From the cell containing the given text, extract its center point as [x, y] coordinate. 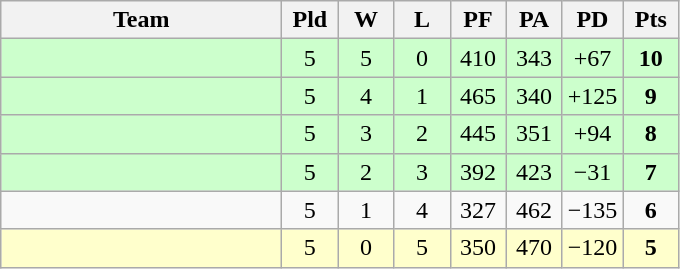
−120 [592, 248]
+67 [592, 58]
Pld [310, 20]
9 [651, 96]
PA [534, 20]
327 [478, 210]
462 [534, 210]
+125 [592, 96]
10 [651, 58]
W [366, 20]
6 [651, 210]
340 [534, 96]
7 [651, 172]
+94 [592, 134]
392 [478, 172]
8 [651, 134]
Team [142, 20]
350 [478, 248]
465 [478, 96]
470 [534, 248]
410 [478, 58]
423 [534, 172]
351 [534, 134]
−135 [592, 210]
PD [592, 20]
PF [478, 20]
Pts [651, 20]
343 [534, 58]
L [422, 20]
−31 [592, 172]
445 [478, 134]
